Detect which cell encompasses the target text, then output its (X, Y) center coordinate. 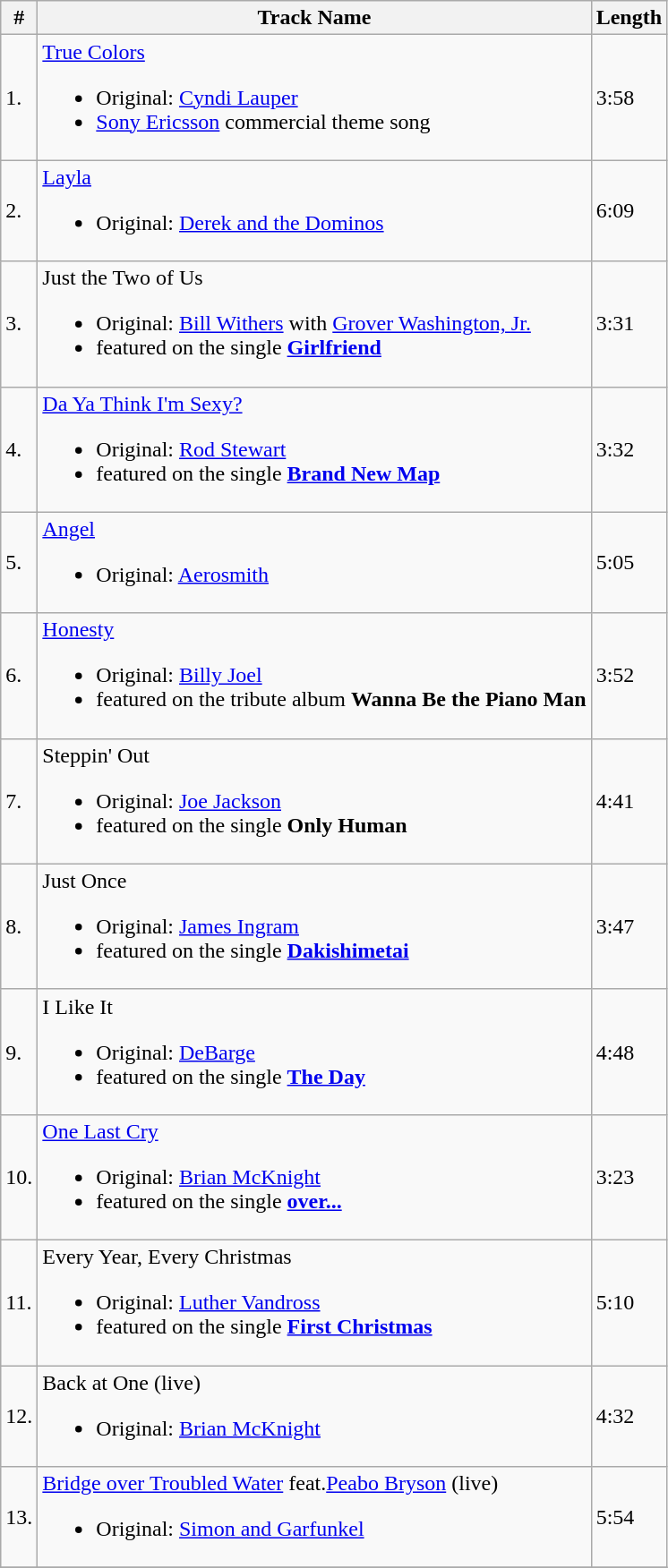
3:32 (629, 449)
Track Name (314, 18)
Bridge over Troubled Water feat.Peabo Bryson (live)Original: Simon and Garfunkel (314, 1518)
12. (20, 1416)
I Like ItOriginal: DeBargefeatured on the single The Day (314, 1052)
2. (20, 211)
Back at One (live)Original: Brian McKnight (314, 1416)
3:52 (629, 676)
5. (20, 562)
3. (20, 324)
11. (20, 1302)
Just the Two of UsOriginal: Bill Withers with Grover Washington, Jr.featured on the single Girlfriend (314, 324)
10. (20, 1177)
True ColorsOriginal: Cyndi LauperSony Ericsson commercial theme song (314, 98)
One Last CryOriginal: Brian McKnightfeatured on the single over... (314, 1177)
HonestyOriginal: Billy Joelfeatured on the tribute album Wanna Be the Piano Man (314, 676)
3:58 (629, 98)
Steppin' OutOriginal: Joe Jacksonfeatured on the single Only Human (314, 801)
9. (20, 1052)
AngelOriginal: Aerosmith (314, 562)
3:31 (629, 324)
3:47 (629, 926)
5:10 (629, 1302)
4:32 (629, 1416)
1. (20, 98)
8. (20, 926)
LaylaOriginal: Derek and the Dominos (314, 211)
4. (20, 449)
13. (20, 1518)
Da Ya Think I'm Sexy?Original: Rod Stewartfeatured on the single Brand New Map (314, 449)
Every Year, Every ChristmasOriginal: Luther Vandrossfeatured on the single First Christmas (314, 1302)
Just OnceOriginal: James Ingramfeatured on the single Dakishimetai (314, 926)
4:41 (629, 801)
Length (629, 18)
7. (20, 801)
3:23 (629, 1177)
6. (20, 676)
6:09 (629, 211)
4:48 (629, 1052)
5:05 (629, 562)
5:54 (629, 1518)
# (20, 18)
